Find where the given text appears and provide that cell's center as [x, y] coordinate. 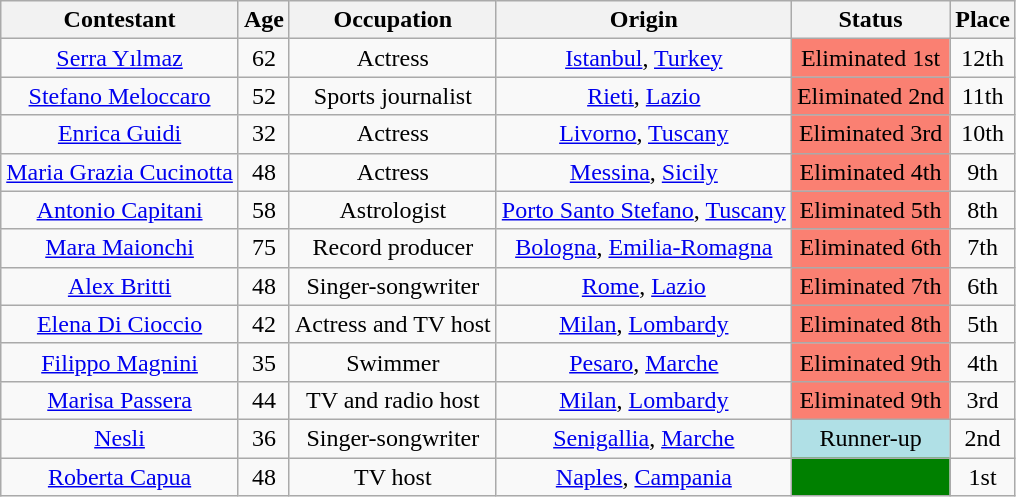
32 [264, 134]
Istanbul, Turkey [644, 58]
Sports journalist [392, 96]
42 [264, 324]
TV host [392, 477]
12th [983, 58]
44 [264, 400]
Porto Santo Stefano, Tuscany [644, 210]
Runner-up [870, 438]
Antonio Capitani [120, 210]
58 [264, 210]
Nesli [120, 438]
Astrologist [392, 210]
10th [983, 134]
7th [983, 248]
6th [983, 286]
Stefano Meloccaro [120, 96]
4th [983, 362]
Pesaro, Marche [644, 362]
Serra Yılmaz [120, 58]
3rd [983, 400]
2nd [983, 438]
Rieti, Lazio [644, 96]
Marisa Passera [120, 400]
Record producer [392, 248]
Eliminated 4th [870, 172]
Eliminated 8th [870, 324]
5th [983, 324]
Actress and TV host [392, 324]
1st [983, 477]
8th [983, 210]
75 [264, 248]
35 [264, 362]
Eliminated 6th [870, 248]
Bologna, Emilia-Romagna [644, 248]
Mara Maionchi [120, 248]
11th [983, 96]
Status [870, 20]
TV and radio host [392, 400]
Origin [644, 20]
Contestant [120, 20]
Eliminated 1st [870, 58]
Eliminated 5th [870, 210]
Elena Di Cioccio [120, 324]
9th [983, 172]
Eliminated 3rd [870, 134]
Eliminated 7th [870, 286]
Eliminated 2nd [870, 96]
Place [983, 20]
Alex Britti [120, 286]
Messina, Sicily [644, 172]
52 [264, 96]
Enrica Guidi [120, 134]
Senigallia, Marche [644, 438]
Filippo Magnini [120, 362]
Maria Grazia Cucinotta [120, 172]
Swimmer [392, 362]
62 [264, 58]
Rome, Lazio [644, 286]
Age [264, 20]
Roberta Capua [120, 477]
Occupation [392, 20]
Naples, Campania [644, 477]
36 [264, 438]
Livorno, Tuscany [644, 134]
